Detect which cell encompasses the target text, then output its (x, y) center coordinate. 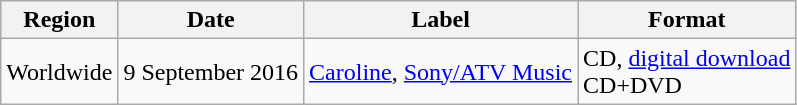
Date (211, 20)
9 September 2016 (211, 72)
Worldwide (60, 72)
Format (687, 20)
Caroline, Sony/ATV Music (441, 72)
Label (441, 20)
Region (60, 20)
CD, digital downloadCD+DVD (687, 72)
